Extract the (X, Y) coordinate from the center of the cell holding the provided text.  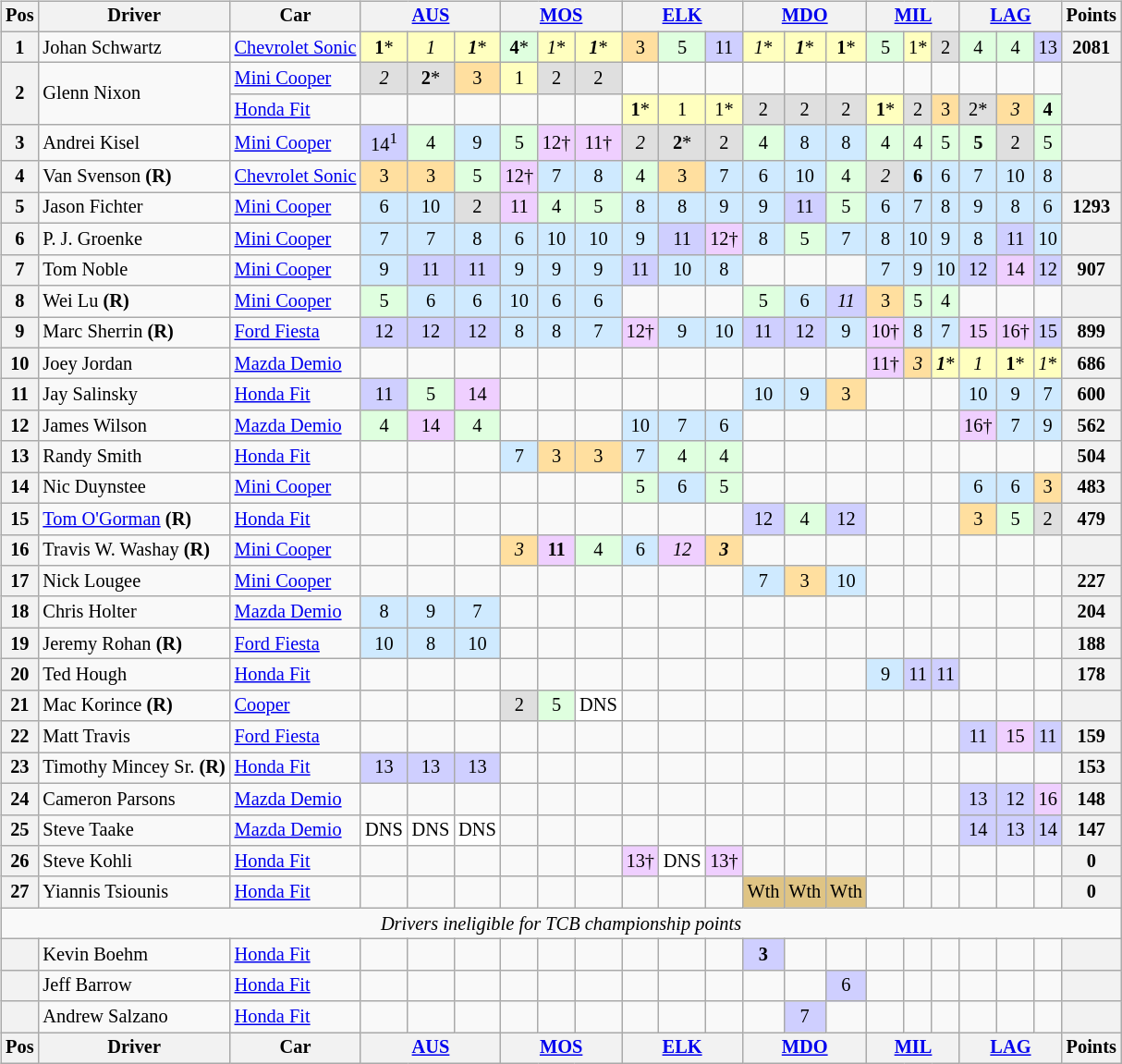
Cooper (296, 705)
4* (519, 47)
153 (1092, 768)
Chris Holter (133, 612)
22 (19, 737)
27 (19, 892)
Wei Lu (R) (133, 301)
Randy Smith (133, 457)
P. J. Groenke (133, 239)
Ted Hough (133, 675)
204 (1092, 612)
686 (1092, 363)
Jeff Barrow (133, 985)
26 (19, 862)
159 (1092, 737)
20 (19, 675)
Steve Kohli (133, 862)
Yiannis Tsiounis (133, 892)
Tom O'Gorman (R) (133, 519)
504 (1092, 457)
Tom Noble (133, 270)
148 (1092, 799)
Jeremy Rohan (R) (133, 643)
Nick Lougee (133, 581)
18 (19, 612)
Van Svenson (R) (133, 177)
19 (19, 643)
Andrei Kisel (133, 142)
10† (885, 332)
Kevin Boehm (133, 955)
Steve Taake (133, 830)
25 (19, 830)
James Wilson (133, 425)
899 (1092, 332)
Andrew Salzano (133, 1017)
21 (19, 705)
141 (384, 142)
147 (1092, 830)
1293 (1092, 208)
17 (19, 581)
Cameron Parsons (133, 799)
907 (1092, 270)
479 (1092, 519)
Matt Travis (133, 737)
23 (19, 768)
483 (1092, 488)
24 (19, 799)
Marc Sherrin (R) (133, 332)
2081 (1092, 47)
178 (1092, 675)
Timothy Mincey Sr. (R) (133, 768)
188 (1092, 643)
227 (1092, 581)
Travis W. Washay (R) (133, 550)
Joey Jordan (133, 363)
Drivers ineligible for TCB championship points (561, 923)
600 (1092, 395)
Glenn Nixon (133, 94)
Mac Korince (R) (133, 705)
562 (1092, 425)
Jason Fichter (133, 208)
Jay Salinsky (133, 395)
Johan Schwartz (133, 47)
Nic Duynstee (133, 488)
